Find where the given text appears and provide that cell's center as (X, Y) coordinate. 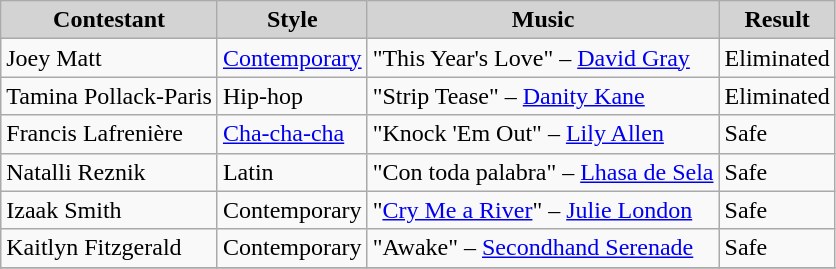
Natalli Reznik (110, 172)
Result (777, 20)
"Strip Tease" – Danity Kane (543, 96)
Francis Lafrenière (110, 134)
"Cry Me a River" – Julie London (543, 210)
"This Year's Love" – David Gray (543, 58)
Latin (292, 172)
Kaitlyn Fitzgerald (110, 248)
"Awake" – Secondhand Serenade (543, 248)
"Con toda palabra" – Lhasa de Sela (543, 172)
Joey Matt (110, 58)
Hip-hop (292, 96)
Contestant (110, 20)
"Knock 'Em Out" – Lily Allen (543, 134)
Style (292, 20)
Music (543, 20)
Tamina Pollack-Paris (110, 96)
Cha-cha-cha (292, 134)
Izaak Smith (110, 210)
